From the cell containing the given text, extract its center point as [X, Y] coordinate. 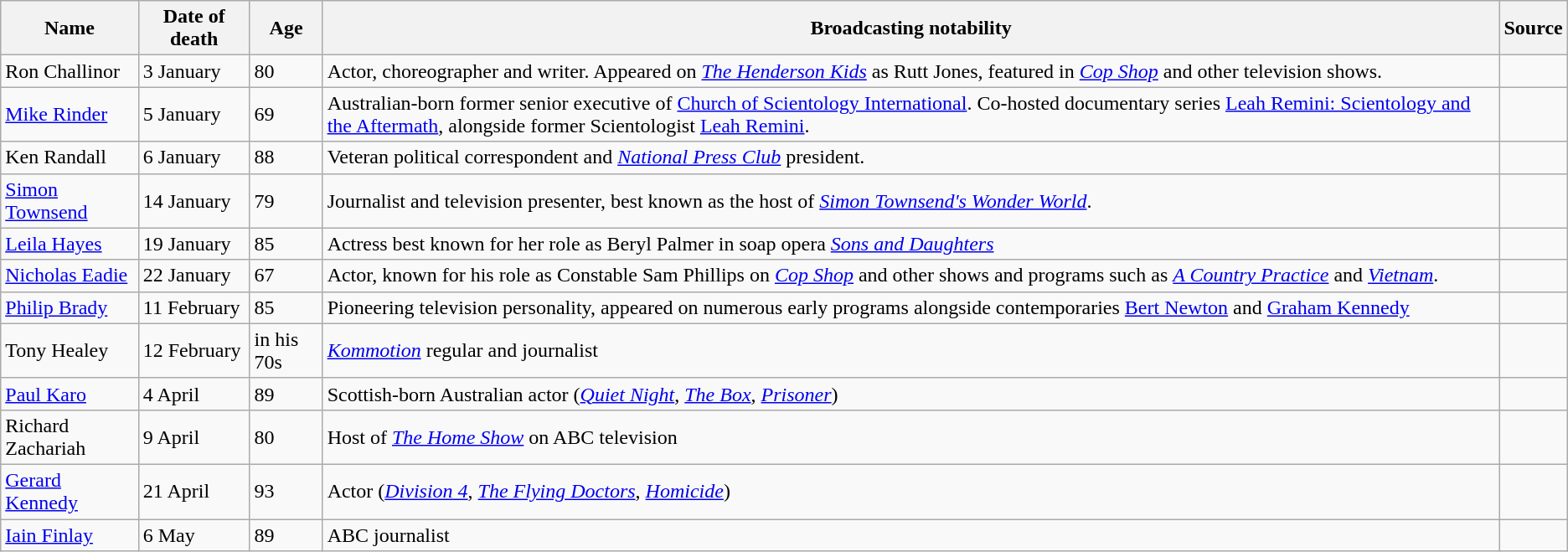
19 January [194, 244]
Scottish-born Australian actor (Quiet Night, The Box, Prisoner) [911, 394]
12 February [194, 350]
Actor, choreographer and writer. Appeared on The Henderson Kids as Rutt Jones, featured in Cop Shop and other television shows. [911, 71]
9 April [194, 437]
Actor, known for his role as Constable Sam Phillips on Cop Shop and other shows and programs such as A Country Practice and Vietnam. [911, 276]
Journalist and television presenter, best known as the host of Simon Townsend's Wonder World. [911, 201]
5 January [194, 114]
88 [286, 157]
67 [286, 276]
Nicholas Eadie [70, 276]
Pioneering television personality, appeared on numerous early programs alongside contemporaries Bert Newton and Graham Kennedy [911, 307]
Simon Townsend [70, 201]
6 May [194, 535]
Kommotion regular and journalist [911, 350]
Iain Finlay [70, 535]
3 January [194, 71]
Actor (Division 4, The Flying Doctors, Homicide) [911, 491]
Leila Hayes [70, 244]
Ken Randall [70, 157]
Date of death [194, 28]
6 January [194, 157]
Source [1533, 28]
Tony Healey [70, 350]
21 April [194, 491]
Gerard Kennedy [70, 491]
Mike Rinder [70, 114]
93 [286, 491]
Philip Brady [70, 307]
Veteran political correspondent and National Press Club president. [911, 157]
in his 70s [286, 350]
22 January [194, 276]
11 February [194, 307]
Name [70, 28]
Broadcasting notability [911, 28]
69 [286, 114]
4 April [194, 394]
Host of The Home Show on ABC television [911, 437]
Age [286, 28]
Ron Challinor [70, 71]
Actress best known for her role as Beryl Palmer in soap opera Sons and Daughters [911, 244]
14 January [194, 201]
ABC journalist [911, 535]
79 [286, 201]
Richard Zachariah [70, 437]
Paul Karo [70, 394]
